Capture the cell that displays the provided text and extract its [x, y] central coordinate. 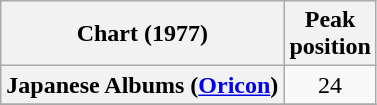
Chart (1977) [142, 34]
Peakposition [330, 34]
Japanese Albums (Oricon) [142, 85]
24 [330, 85]
